From the cell containing the given text, extract its center point as (X, Y) coordinate. 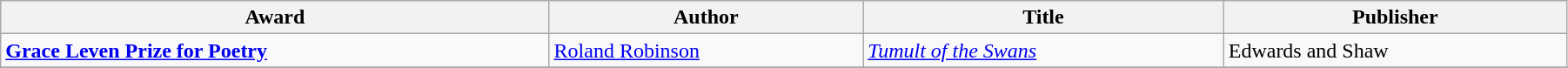
Award (275, 17)
Edwards and Shaw (1395, 51)
Roland Robinson (707, 51)
Publisher (1395, 17)
Title (1044, 17)
Author (707, 17)
Grace Leven Prize for Poetry (275, 51)
Tumult of the Swans (1044, 51)
